Search for the cell housing the specified text and yield its (x, y) center coordinate. 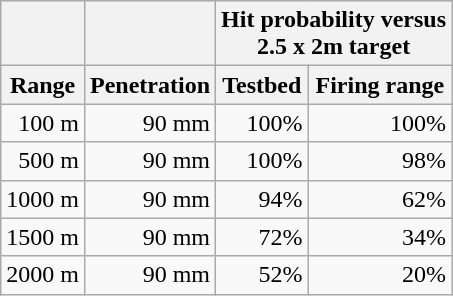
94% (262, 199)
34% (380, 237)
52% (262, 275)
62% (380, 199)
1500 m (43, 237)
72% (262, 237)
Testbed (262, 85)
Firing range (380, 85)
Hit probability versus 2.5 x 2m target (334, 34)
100 m (43, 123)
1000 m (43, 199)
Penetration (150, 85)
98% (380, 161)
Range (43, 85)
20% (380, 275)
2000 m (43, 275)
500 m (43, 161)
